Provide the [X, Y] coordinate of the cell's center where the given text is located.  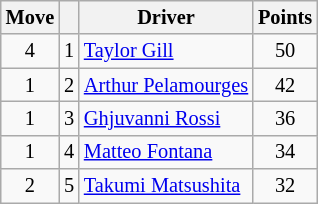
Points [285, 17]
Taylor Gill [166, 51]
50 [285, 51]
Arthur Pelamourges [166, 85]
34 [285, 152]
Move [30, 17]
Matteo Fontana [166, 152]
5 [69, 186]
36 [285, 118]
32 [285, 186]
Ghjuvanni Rossi [166, 118]
Driver [166, 17]
3 [69, 118]
Takumi Matsushita [166, 186]
42 [285, 85]
